Provide the [X, Y] coordinate of the cell's center where the given text is located.  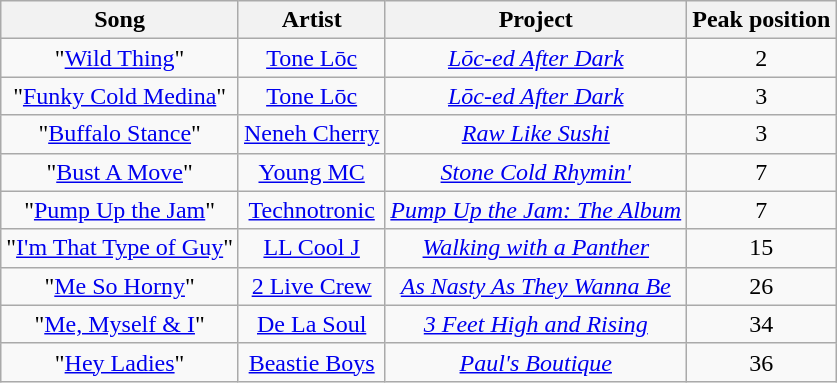
LL Cool J [311, 248]
26 [762, 286]
Walking with a Panther [536, 248]
Raw Like Sushi [536, 134]
"I'm That Type of Guy" [120, 248]
"Buffalo Stance" [120, 134]
"Funky Cold Medina" [120, 96]
"Bust A Move" [120, 172]
Artist [311, 20]
Project [536, 20]
Song [120, 20]
"Pump Up the Jam" [120, 210]
Beastie Boys [311, 362]
Young MC [311, 172]
15 [762, 248]
"Hey Ladies" [120, 362]
Stone Cold Rhymin' [536, 172]
2 [762, 58]
Neneh Cherry [311, 134]
De La Soul [311, 324]
"Me So Horny" [120, 286]
2 Live Crew [311, 286]
Technotronic [311, 210]
Pump Up the Jam: The Album [536, 210]
As Nasty As They Wanna Be [536, 286]
3 Feet High and Rising [536, 324]
Peak position [762, 20]
36 [762, 362]
34 [762, 324]
"Me, Myself & I" [120, 324]
"Wild Thing" [120, 58]
Paul's Boutique [536, 362]
